Locate the cell with the specified text and output its (x, y) center coordinate. 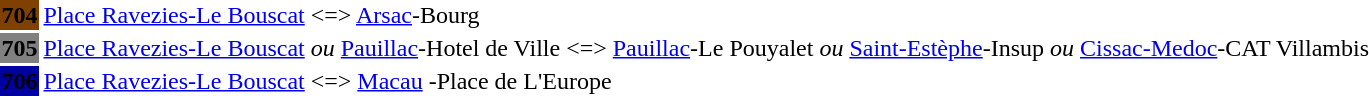
704 (20, 15)
706 (20, 81)
705 (20, 48)
